Return the [X, Y] coordinate for the center point of the cell that contains the specified text.  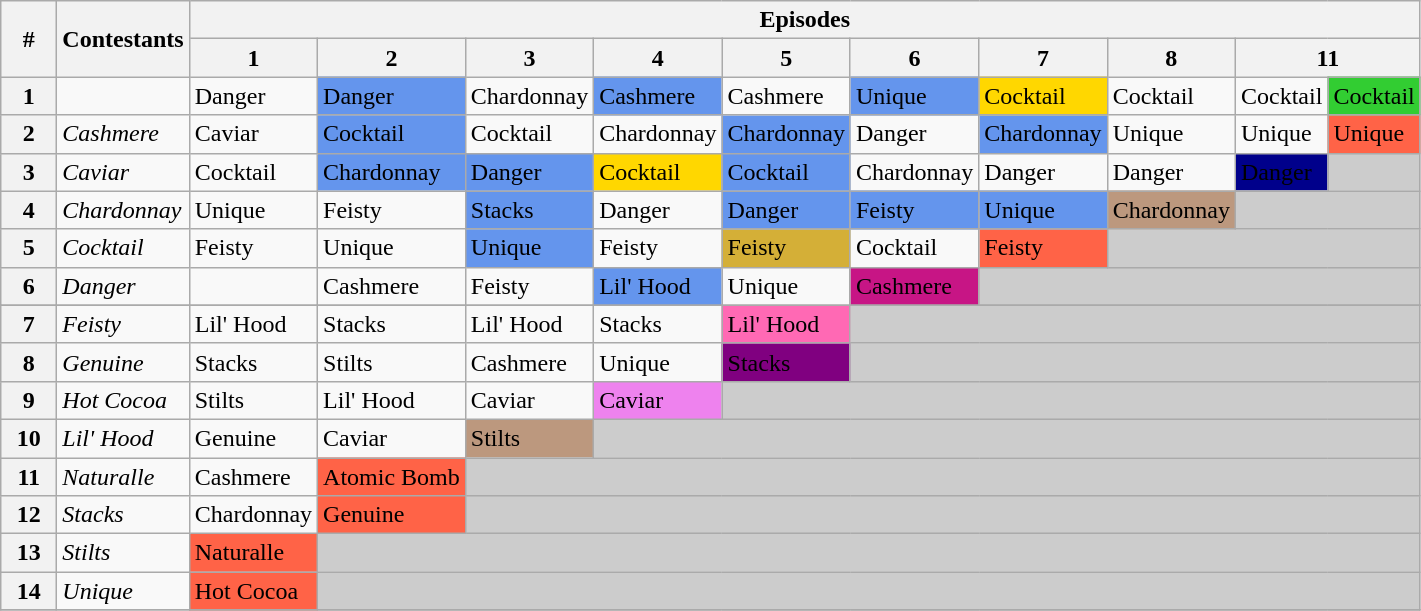
12 [29, 515]
13 [29, 553]
Atomic Bomb [392, 477]
Episodes [804, 20]
Contestants [123, 39]
9 [29, 400]
# [29, 39]
10 [29, 438]
14 [29, 591]
